Return the (x, y) coordinate for the center point of the cell that contains the specified text.  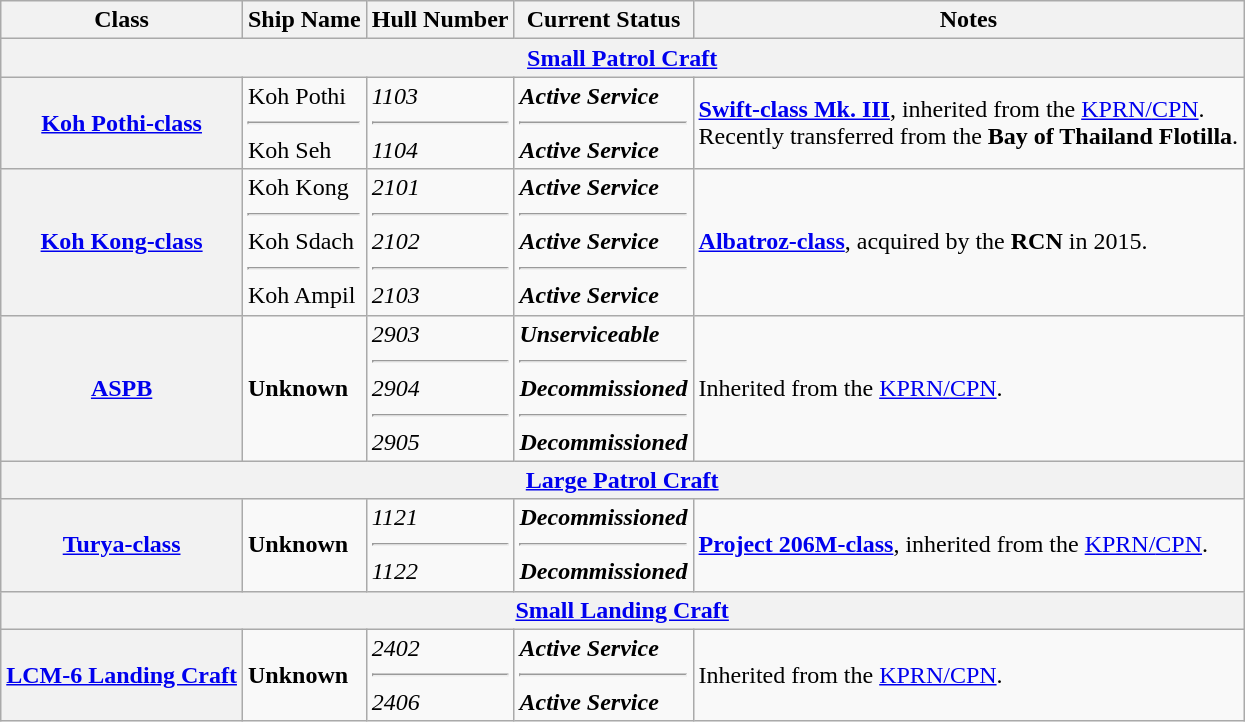
Ship Name (304, 20)
2101 2102 2103 (440, 242)
Large Patrol Craft (622, 480)
Small Landing Craft (622, 610)
2402 2406 (440, 675)
2903 2904 2905 (440, 388)
Turya-class (122, 545)
Koh Pothi Koh Seh (304, 123)
Koh Kong-class (122, 242)
LCM-6 Landing Craft (122, 675)
ASPB (122, 388)
Class (122, 20)
Current Status (604, 20)
1121 1122 (440, 545)
Unserviceable Decommissioned Decommissioned (604, 388)
1103 1104 (440, 123)
Notes (968, 20)
Small Patrol Craft (622, 58)
Koh Kong Koh Sdach Koh Ampil (304, 242)
Project 206M-class, inherited from the KPRN/CPN. (968, 545)
Koh Pothi-class (122, 123)
Active Service Active Service Active Service (604, 242)
Albatroz-class, acquired by the RCN in 2015. (968, 242)
Swift-class Mk. III, inherited from the KPRN/CPN.Recently transferred from the Bay of Thailand Flotilla. (968, 123)
Hull Number (440, 20)
Decommissioned Decommissioned (604, 545)
